Identify which cell holds the provided text, then report its (X, Y) central coordinate. 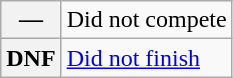
— (31, 20)
Did not finish (146, 58)
DNF (31, 58)
Did not compete (146, 20)
